From the cell containing the given text, extract its center point as [X, Y] coordinate. 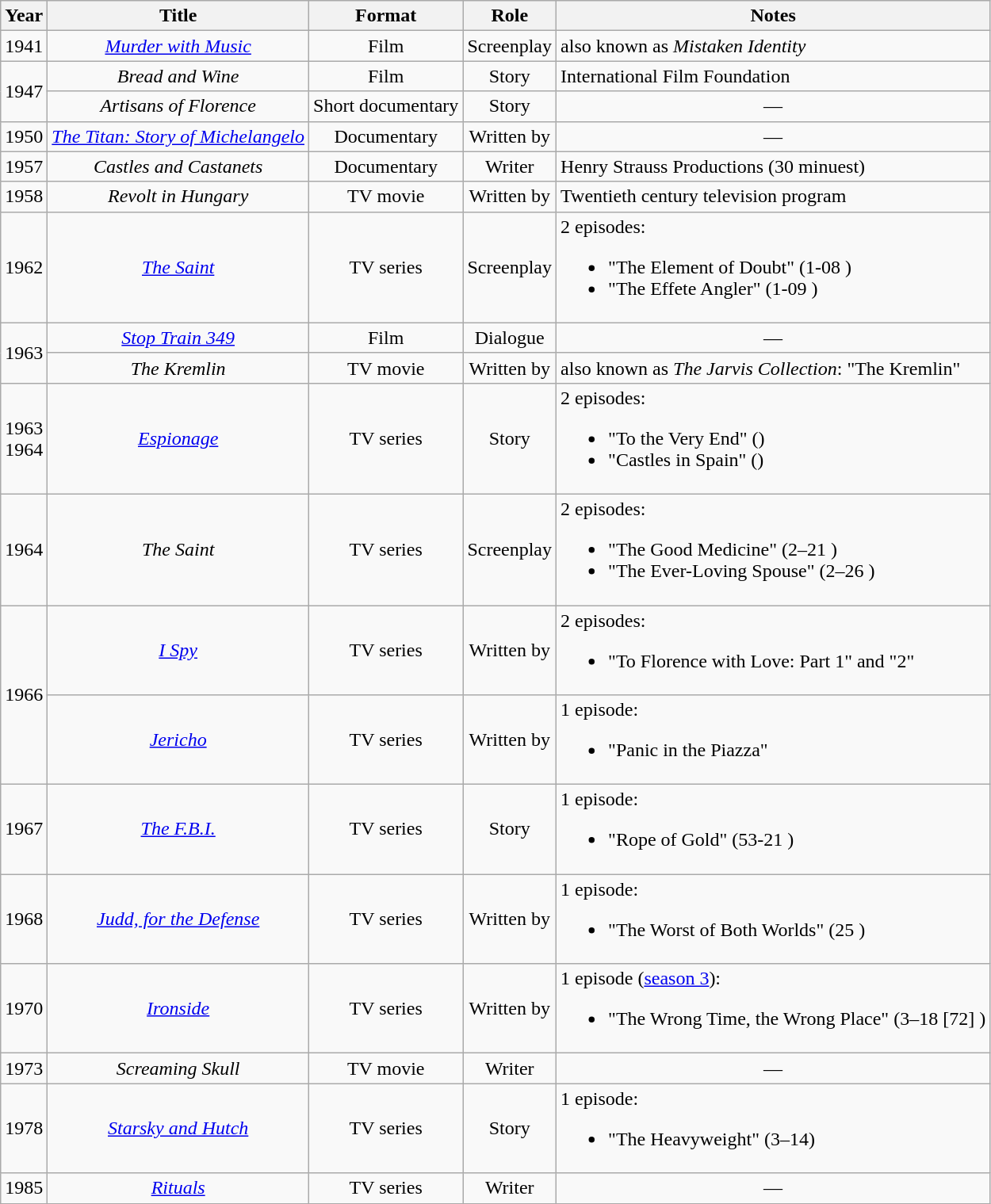
2 episodes:"The Good Medicine" (2–21 )"The Ever-Loving Spouse" (2–26 ) [774, 549]
1970 [24, 1008]
Starsky and Hutch [178, 1129]
1 episode:"The Worst of Both Worlds" (25 ) [774, 919]
Bread and Wine [178, 76]
Judd, for the Defense [178, 919]
1985 [24, 1188]
Castles and Castanets [178, 166]
also known as Mistaken Identity [774, 46]
1947 [24, 91]
The Titan: Story of Michelangelo [178, 136]
Short documentary [386, 106]
1964 [24, 549]
Murder with Music [178, 46]
The F.B.I. [178, 829]
International Film Foundation [774, 76]
I Spy [178, 650]
2 episodes:"To the Very End" ()"Castles in Spain" () [774, 438]
Format [386, 16]
Revolt in Hungary [178, 197]
Henry Strauss Productions (30 minuest) [774, 166]
The Kremlin [178, 368]
Twentieth century television program [774, 197]
Screaming Skull [178, 1068]
Notes [774, 16]
1 episode:"Panic in the Piazza" [774, 740]
1 episode (season 3):"The Wrong Time, the Wrong Place" (3–18 [72] ) [774, 1008]
1967 [24, 829]
1941 [24, 46]
19631964 [24, 438]
Stop Train 349 [178, 338]
Dialogue [510, 338]
1 episode:"The Heavyweight" (3–14) [774, 1129]
Jericho [178, 740]
Year [24, 16]
1950 [24, 136]
1 episode:"Rope of Gold" (53-21 ) [774, 829]
1963 [24, 353]
1968 [24, 919]
Ironside [178, 1008]
1966 [24, 695]
also known as The Jarvis Collection: "The Kremlin" [774, 368]
1958 [24, 197]
Espionage [178, 438]
1973 [24, 1068]
Role [510, 16]
1962 [24, 267]
2 episodes:"To Florence with Love: Part 1" and "2" [774, 650]
1957 [24, 166]
Title [178, 16]
1978 [24, 1129]
Rituals [178, 1188]
Artisans of Florence [178, 106]
2 episodes:"The Element of Doubt" (1-08 )"The Effete Angler" (1-09 ) [774, 267]
